Output the [X, Y] coordinate of the center of the cell containing the given text.  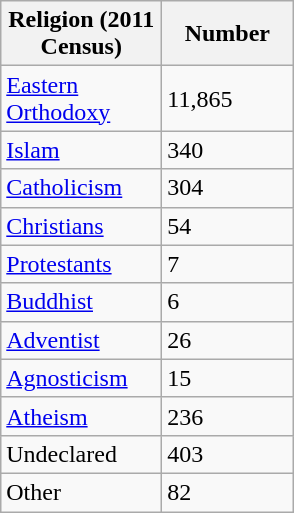
304 [228, 188]
340 [228, 150]
Undeclared [82, 454]
Christians [82, 226]
Agnosticism [82, 378]
15 [228, 378]
403 [228, 454]
Number [228, 34]
11,865 [228, 98]
236 [228, 416]
Catholicism [82, 188]
Adventist [82, 340]
Islam [82, 150]
Religion (2011 Census) [82, 34]
82 [228, 492]
54 [228, 226]
6 [228, 302]
7 [228, 264]
26 [228, 340]
Eastern Orthodoxy [82, 98]
Protestants [82, 264]
Buddhist [82, 302]
Atheism [82, 416]
Other [82, 492]
